Search for the cell housing the specified text and yield its [X, Y] center coordinate. 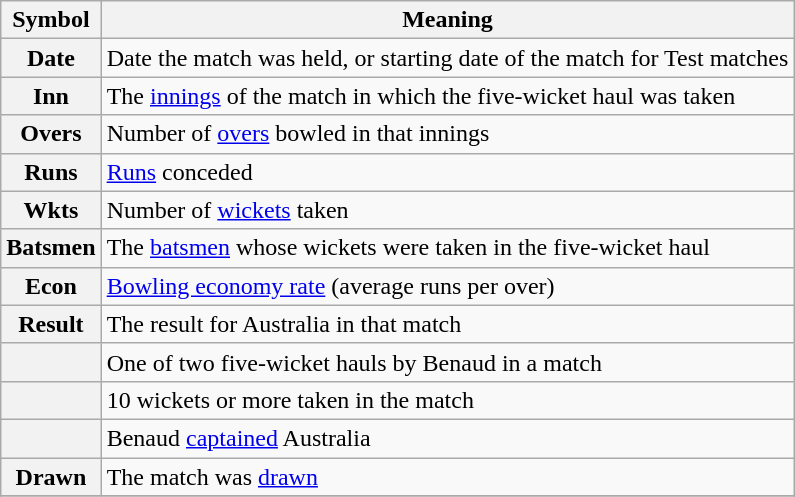
Runs [51, 172]
10 wickets or more taken in the match [448, 400]
Overs [51, 134]
Benaud captained Australia [448, 438]
One of two five-wicket hauls by Benaud in a match [448, 362]
Number of wickets taken [448, 210]
Inn [51, 96]
Bowling economy rate (average runs per over) [448, 286]
The innings of the match in which the five-wicket haul was taken [448, 96]
Econ [51, 286]
Date the match was held, or starting date of the match for Test matches [448, 58]
Result [51, 324]
Meaning [448, 20]
Drawn [51, 477]
Wkts [51, 210]
Number of overs bowled in that innings [448, 134]
The result for Australia in that match [448, 324]
Runs conceded [448, 172]
Date [51, 58]
Symbol [51, 20]
The match was drawn [448, 477]
Batsmen [51, 248]
The batsmen whose wickets were taken in the five-wicket haul [448, 248]
